From the cell containing the given text, extract its center point as [x, y] coordinate. 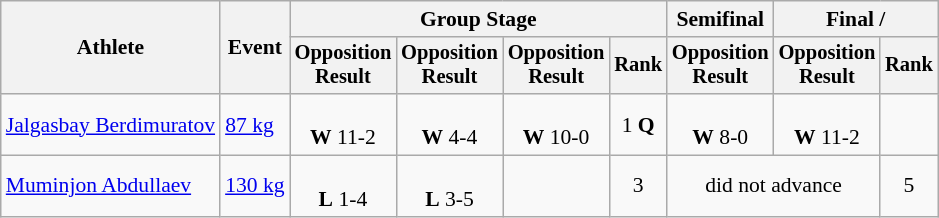
L 1-4 [344, 186]
Event [254, 48]
1 Q [638, 124]
did not advance [774, 186]
Muminjon Abdullaev [110, 186]
Semifinal [720, 19]
3 [638, 186]
130 kg [254, 186]
Jalgasbay Berdimuratov [110, 124]
Athlete [110, 48]
W 10-0 [556, 124]
W 8-0 [720, 124]
L 3-5 [450, 186]
87 kg [254, 124]
5 [909, 186]
Final / [856, 19]
Group Stage [478, 19]
W 4-4 [450, 124]
